Locate the cell with the specified text and output its [X, Y] center coordinate. 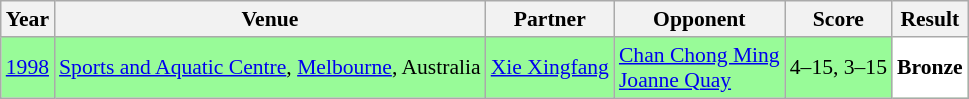
Year [28, 19]
Venue [270, 19]
Chan Chong Ming Joanne Quay [700, 68]
Score [838, 19]
Sports and Aquatic Centre, Melbourne, Australia [270, 68]
1998 [28, 68]
Partner [550, 19]
Bronze [930, 68]
Xie Xingfang [550, 68]
Result [930, 19]
Opponent [700, 19]
4–15, 3–15 [838, 68]
